Locate the cell with the specified text and output its (x, y) center coordinate. 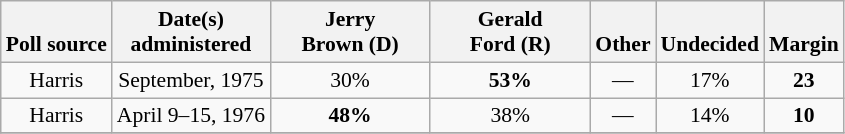
Undecided (710, 32)
48% (350, 116)
30% (350, 80)
10 (804, 116)
JerryBrown (D) (350, 32)
38% (510, 116)
Other (622, 32)
14% (710, 116)
23 (804, 80)
April 9–15, 1976 (191, 116)
GeraldFord (R) (510, 32)
Date(s)administered (191, 32)
Margin (804, 32)
Poll source (56, 32)
17% (710, 80)
September, 1975 (191, 80)
53% (510, 80)
